Locate the cell with the specified text and output its (x, y) center coordinate. 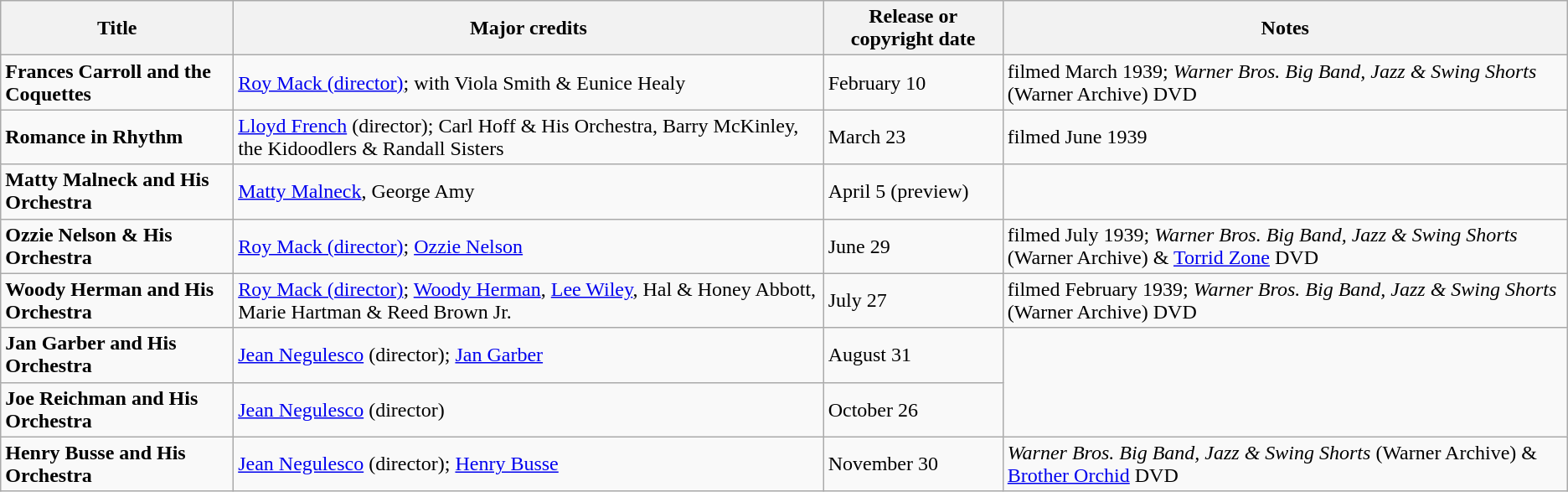
Woody Herman and His Orchestra (117, 300)
July 27 (913, 300)
Jean Negulesco (director); Henry Busse (529, 464)
filmed June 1939 (1285, 137)
March 23 (913, 137)
Release or copyright date (913, 28)
filmed July 1939; Warner Bros. Big Band, Jazz & Swing Shorts (Warner Archive) & Torrid Zone DVD (1285, 246)
November 30 (913, 464)
Romance in Rhythm (117, 137)
Matty Malneck and His Orchestra (117, 191)
August 31 (913, 355)
Lloyd French (director); Carl Hoff & His Orchestra, Barry McKinley, the Kidoodlers & Randall Sisters (529, 137)
Henry Busse and His Orchestra (117, 464)
Jean Negulesco (director) (529, 409)
Major credits (529, 28)
Joe Reichman and His Orchestra (117, 409)
Jan Garber and His Orchestra (117, 355)
filmed March 1939; Warner Bros. Big Band, Jazz & Swing Shorts (Warner Archive) DVD (1285, 82)
Matty Malneck, George Amy (529, 191)
October 26 (913, 409)
filmed February 1939; Warner Bros. Big Band, Jazz & Swing Shorts (Warner Archive) DVD (1285, 300)
June 29 (913, 246)
Roy Mack (director); Woody Herman, Lee Wiley, Hal & Honey Abbott, Marie Hartman & Reed Brown Jr. (529, 300)
Ozzie Nelson & His Orchestra (117, 246)
Title (117, 28)
Frances Carroll and the Coquettes (117, 82)
Roy Mack (director); with Viola Smith & Eunice Healy (529, 82)
Warner Bros. Big Band, Jazz & Swing Shorts (Warner Archive) & Brother Orchid DVD (1285, 464)
Jean Negulesco (director); Jan Garber (529, 355)
April 5 (preview) (913, 191)
February 10 (913, 82)
Notes (1285, 28)
Roy Mack (director); Ozzie Nelson (529, 246)
